Find where the given text appears and provide that cell's center as [X, Y] coordinate. 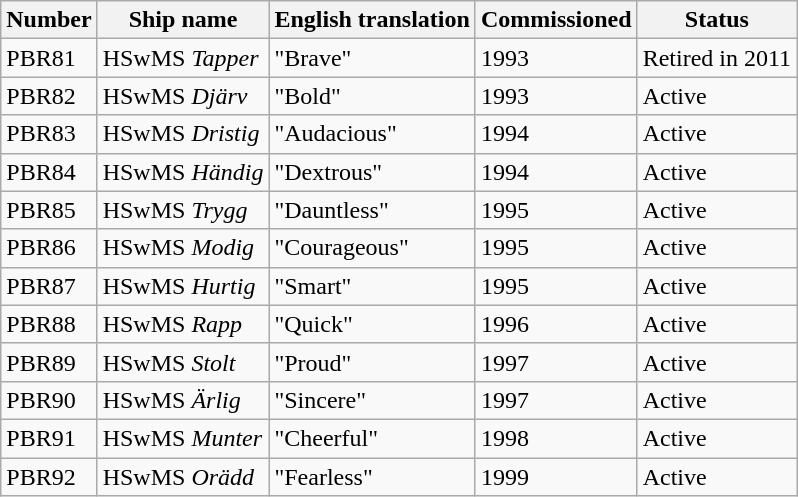
Commissioned [556, 20]
PBR89 [49, 362]
HSwMS Orädd [183, 477]
HSwMS Tapper [183, 58]
"Quick" [372, 324]
PBR85 [49, 210]
"Dextrous" [372, 172]
PBR88 [49, 324]
PBR82 [49, 96]
HSwMS Trygg [183, 210]
"Courageous" [372, 248]
1998 [556, 438]
"Proud" [372, 362]
"Cheerful" [372, 438]
PBR87 [49, 286]
"Brave" [372, 58]
PBR91 [49, 438]
"Audacious" [372, 134]
PBR81 [49, 58]
Status [716, 20]
Number [49, 20]
"Sincere" [372, 400]
PBR83 [49, 134]
HSwMS Händig [183, 172]
HSwMS Djärv [183, 96]
"Dauntless" [372, 210]
Ship name [183, 20]
HSwMS Munter [183, 438]
English translation [372, 20]
HSwMS Modig [183, 248]
"Bold" [372, 96]
HSwMS Rapp [183, 324]
1999 [556, 477]
HSwMS Stolt [183, 362]
HSwMS Dristig [183, 134]
Retired in 2011 [716, 58]
HSwMS Ärlig [183, 400]
PBR86 [49, 248]
HSwMS Hurtig [183, 286]
"Fearless" [372, 477]
1996 [556, 324]
PBR90 [49, 400]
PBR92 [49, 477]
"Smart" [372, 286]
PBR84 [49, 172]
